Capture the cell that displays the provided text and extract its (x, y) central coordinate. 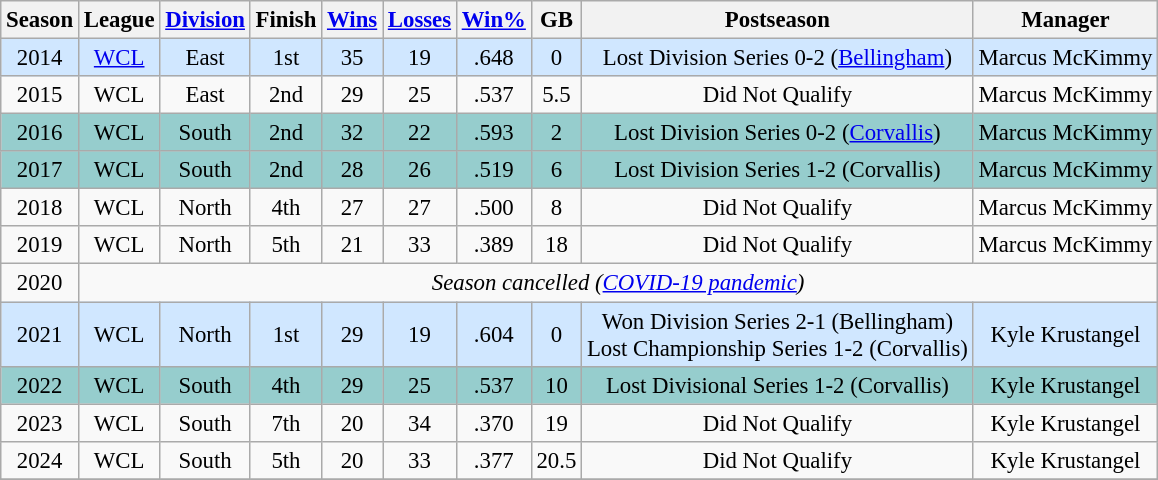
.370 (494, 423)
.389 (494, 245)
22 (419, 133)
7th (286, 423)
.377 (494, 460)
6 (556, 170)
34 (419, 423)
.593 (494, 133)
35 (352, 58)
Won Division Series 2-1 (Bellingham) Lost Championship Series 1-2 (Corvallis) (778, 334)
28 (352, 170)
5.5 (556, 95)
Division (205, 20)
.648 (494, 58)
2023 (40, 423)
2017 (40, 170)
2016 (40, 133)
Postseason (778, 20)
2 (556, 133)
2019 (40, 245)
Finish (286, 20)
2022 (40, 385)
21 (352, 245)
Wins (352, 20)
2018 (40, 208)
8 (556, 208)
2021 (40, 334)
Season cancelled (COVID-19 pandemic) (618, 283)
.519 (494, 170)
2024 (40, 460)
Lost Division Series 0-2 (Bellingham) (778, 58)
Season (40, 20)
GB (556, 20)
26 (419, 170)
32 (352, 133)
League (118, 20)
Lost Division Series 0-2 (Corvallis) (778, 133)
Manager (1066, 20)
Win% (494, 20)
.604 (494, 334)
2014 (40, 58)
20.5 (556, 460)
18 (556, 245)
2015 (40, 95)
Lost Division Series 1-2 (Corvallis) (778, 170)
Losses (419, 20)
.500 (494, 208)
10 (556, 385)
2020 (40, 283)
Lost Divisional Series 1-2 (Corvallis) (778, 385)
